Return [X, Y] of the center of cell containing provided text 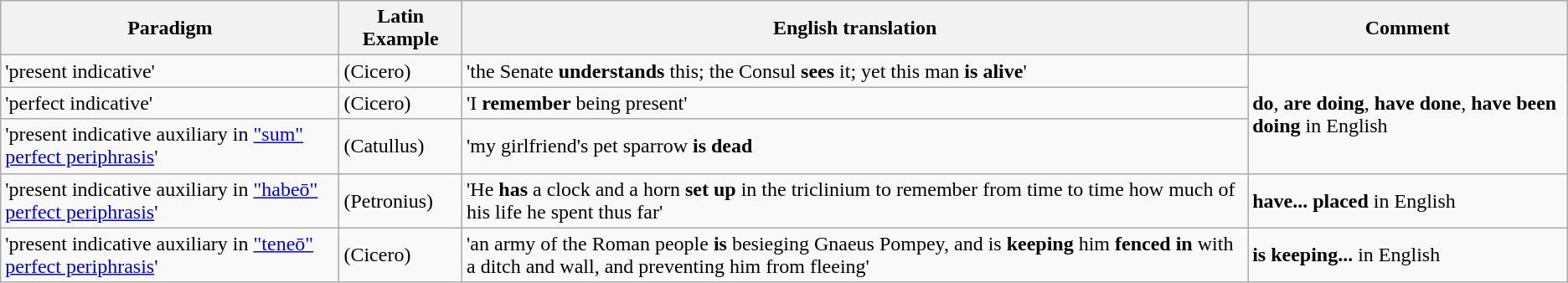
'the Senate understands this; the Consul sees it; yet this man is alive' [855, 71]
'my girlfriend's pet sparrow is dead [855, 146]
have... placed in English [1408, 201]
(Petronius) [400, 201]
is keeping... in English [1408, 255]
English translation [855, 28]
'present indicative auxiliary in "teneō" perfect periphrasis' [170, 255]
Paradigm [170, 28]
'an army of the Roman people is besieging Gnaeus Pompey, and is keeping him fenced in with a ditch and wall, and preventing him from fleeing' [855, 255]
(Catullus) [400, 146]
Comment [1408, 28]
'present indicative auxiliary in "habeō" perfect periphrasis' [170, 201]
'present indicative auxiliary in "sum" perfect periphrasis' [170, 146]
'present indicative' [170, 71]
Latin Example [400, 28]
do, are doing, have done, have been doing in English [1408, 114]
'I remember being present' [855, 103]
'He has a clock and a horn set up in the triclinium to remember from time to time how much of his life he spent thus far' [855, 201]
'perfect indicative' [170, 103]
